Search for the cell housing the specified text and yield its (X, Y) center coordinate. 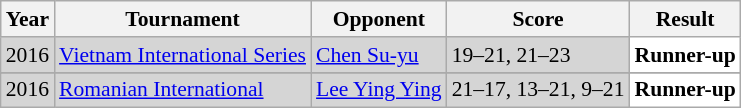
Romanian International (182, 90)
Score (538, 19)
Tournament (182, 19)
19–21, 21–23 (538, 55)
Vietnam International Series (182, 55)
Result (684, 19)
Year (28, 19)
Lee Ying Ying (379, 90)
21–17, 13–21, 9–21 (538, 90)
Chen Su-yu (379, 55)
Opponent (379, 19)
